Output the (X, Y) coordinate of the center of the cell containing the given text.  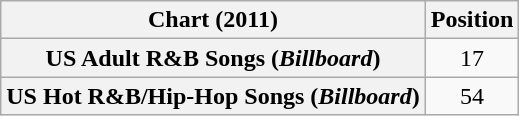
17 (472, 58)
US Adult R&B Songs (Billboard) (213, 58)
US Hot R&B/Hip-Hop Songs (Billboard) (213, 96)
Chart (2011) (213, 20)
54 (472, 96)
Position (472, 20)
